Locate the cell with the specified text and output its [X, Y] center coordinate. 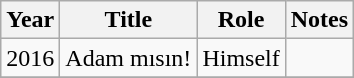
Himself [241, 58]
2016 [30, 58]
Role [241, 20]
Notes [319, 20]
Adam mısın! [128, 58]
Title [128, 20]
Year [30, 20]
